Extract the [x, y] coordinate from the center of the cell holding the provided text.  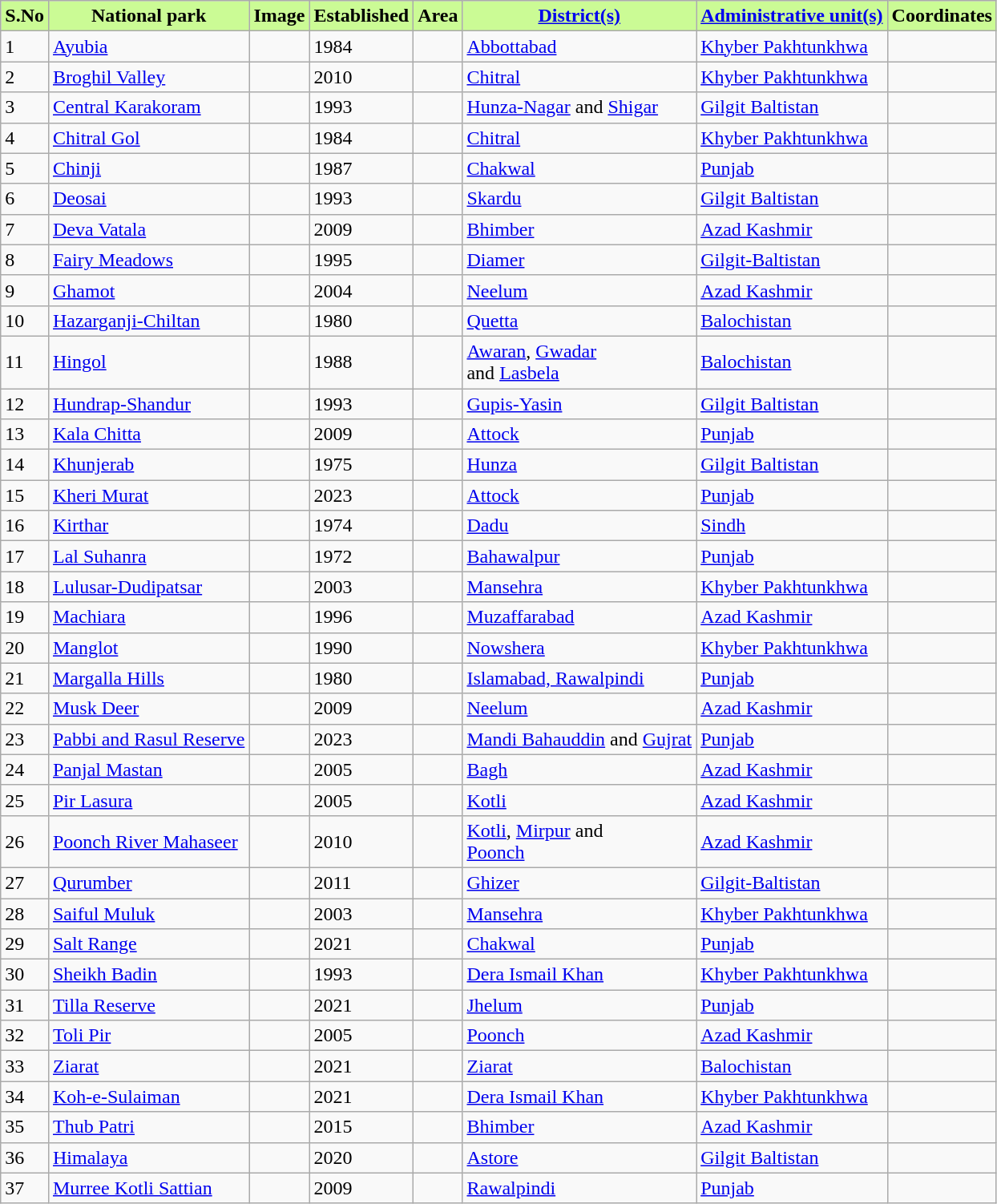
15 [25, 495]
Islamabad, Rawalpindi [579, 678]
34 [25, 1097]
25 [25, 800]
Murree Kotli Sattian [148, 1188]
14 [25, 465]
Hundrap-Shandur [148, 403]
Gupis-Yasin [579, 403]
Hazarganji-Chiltan [148, 321]
Coordinates [942, 16]
32 [25, 1036]
Hingol [148, 362]
Hunza-Nagar and Shigar [579, 107]
Established [361, 16]
Bahawalpur [579, 556]
Administrative unit(s) [792, 16]
Ghamot [148, 290]
Kotli, Mirpur andPoonch [579, 842]
Area [438, 16]
Kirthar [148, 526]
Dadu [579, 526]
1996 [361, 617]
Hunza [579, 465]
Koh-e-Sulaiman [148, 1097]
16 [25, 526]
Rawalpindi [579, 1188]
Machiara [148, 617]
Kheri Murat [148, 495]
7 [25, 229]
S.No [25, 16]
Kala Chitta [148, 434]
27 [25, 883]
District(s) [579, 16]
13 [25, 434]
Awaran, Gwadarand Lasbela [579, 362]
3 [25, 107]
33 [25, 1066]
Sheikh Badin [148, 975]
11 [25, 362]
Khunjerab [148, 465]
Thub Patri [148, 1127]
Sindh [792, 526]
Mandi Bahauddin and Gujrat [579, 739]
Panjal Mastan [148, 770]
Deva Vatala [148, 229]
Nowshera [579, 648]
1990 [361, 648]
Diamer [579, 260]
Toli Pir [148, 1036]
31 [25, 1005]
National park [148, 16]
Pir Lasura [148, 800]
Saiful Muluk [148, 913]
22 [25, 709]
1972 [361, 556]
30 [25, 975]
21 [25, 678]
Muzaffarabad [579, 617]
Bagh [579, 770]
Deosai [148, 199]
20 [25, 648]
Chitral Gol [148, 138]
23 [25, 739]
Ghizer [579, 883]
Broghil Valley [148, 77]
1 [25, 46]
10 [25, 321]
Salt Range [148, 944]
9 [25, 290]
Ayubia [148, 46]
1987 [361, 168]
Chinji [148, 168]
37 [25, 1188]
6 [25, 199]
Lal Suhanra [148, 556]
Himalaya [148, 1158]
Tilla Reserve [148, 1005]
35 [25, 1127]
36 [25, 1158]
Image [279, 16]
Poonch [579, 1036]
17 [25, 556]
Qurumber [148, 883]
4 [25, 138]
2 [25, 77]
Quetta [579, 321]
Kotli [579, 800]
Manglot [148, 648]
5 [25, 168]
28 [25, 913]
Abbottabad [579, 46]
Musk Deer [148, 709]
Margalla Hills [148, 678]
29 [25, 944]
2004 [361, 290]
12 [25, 403]
Lulusar-Dudipatsar [148, 587]
2011 [361, 883]
19 [25, 617]
Central Karakoram [148, 107]
Fairy Meadows [148, 260]
2020 [361, 1158]
26 [25, 842]
8 [25, 260]
1974 [361, 526]
18 [25, 587]
1975 [361, 465]
1988 [361, 362]
Pabbi and Rasul Reserve [148, 739]
24 [25, 770]
2015 [361, 1127]
Poonch River Mahaseer [148, 842]
1995 [361, 260]
Jhelum [579, 1005]
Skardu [579, 199]
Astore [579, 1158]
